Capture the cell that displays the provided text and extract its (X, Y) central coordinate. 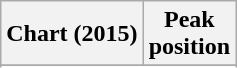
Peakposition (189, 34)
Chart (2015) (72, 34)
